For the text-containing cell, return its midpoint in [x, y] coordinate format. 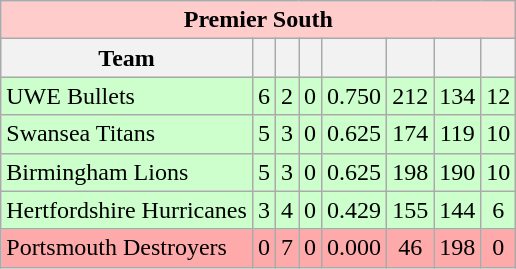
Premier South [258, 20]
Swansea Titans [127, 134]
134 [458, 96]
12 [498, 96]
190 [458, 172]
Birmingham Lions [127, 172]
UWE Bullets [127, 96]
119 [458, 134]
Team [127, 58]
144 [458, 210]
0.750 [354, 96]
Portsmouth Destroyers [127, 248]
155 [410, 210]
2 [286, 96]
0.000 [354, 248]
46 [410, 248]
Hertfordshire Hurricanes [127, 210]
212 [410, 96]
7 [286, 248]
0.429 [354, 210]
174 [410, 134]
4 [286, 210]
